Return (X, Y) of the center of cell containing provided text 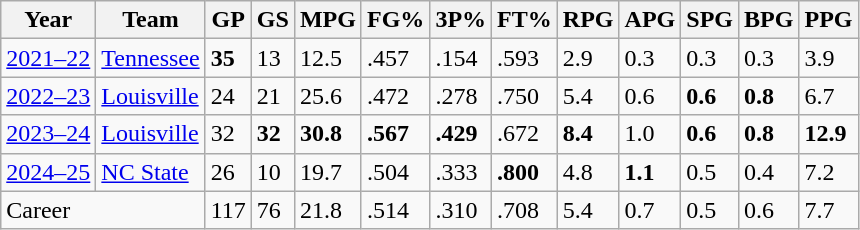
.708 (525, 210)
.800 (525, 172)
.429 (461, 134)
.154 (461, 58)
Team (150, 20)
19.7 (328, 172)
1.1 (650, 172)
.457 (395, 58)
.472 (395, 96)
0.7 (650, 210)
21 (272, 96)
12.5 (328, 58)
Career (103, 210)
10 (272, 172)
MPG (328, 20)
2023–24 (48, 134)
FT% (525, 20)
76 (272, 210)
21.8 (328, 210)
4.8 (588, 172)
BPG (769, 20)
GS (272, 20)
7.7 (828, 210)
12.9 (828, 134)
GP (228, 20)
0.4 (769, 172)
.567 (395, 134)
Tennessee (150, 58)
.278 (461, 96)
2024–25 (48, 172)
13 (272, 58)
APG (650, 20)
SPG (710, 20)
2021–22 (48, 58)
2.9 (588, 58)
24 (228, 96)
6.7 (828, 96)
.333 (461, 172)
30.8 (328, 134)
7.2 (828, 172)
FG% (395, 20)
3.9 (828, 58)
8.4 (588, 134)
1.0 (650, 134)
NC State (150, 172)
Year (48, 20)
35 (228, 58)
RPG (588, 20)
.593 (525, 58)
.514 (395, 210)
117 (228, 210)
.672 (525, 134)
26 (228, 172)
2022–23 (48, 96)
.750 (525, 96)
.310 (461, 210)
3P% (461, 20)
.504 (395, 172)
25.6 (328, 96)
PPG (828, 20)
